Return [X, Y] of the center of cell containing provided text 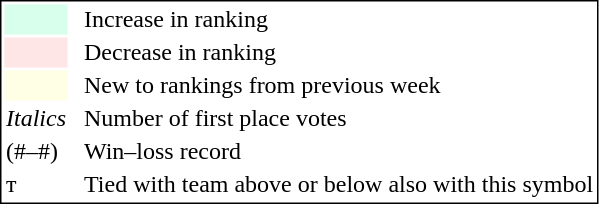
Number of first place votes [338, 119]
Tied with team above or below also with this symbol [338, 185]
Italics [36, 119]
Win–loss record [338, 151]
(#–#) [36, 151]
New to rankings from previous week [338, 85]
Increase in ranking [338, 19]
Decrease in ranking [338, 53]
т [36, 185]
